Return [X, Y] of the center of cell containing provided text 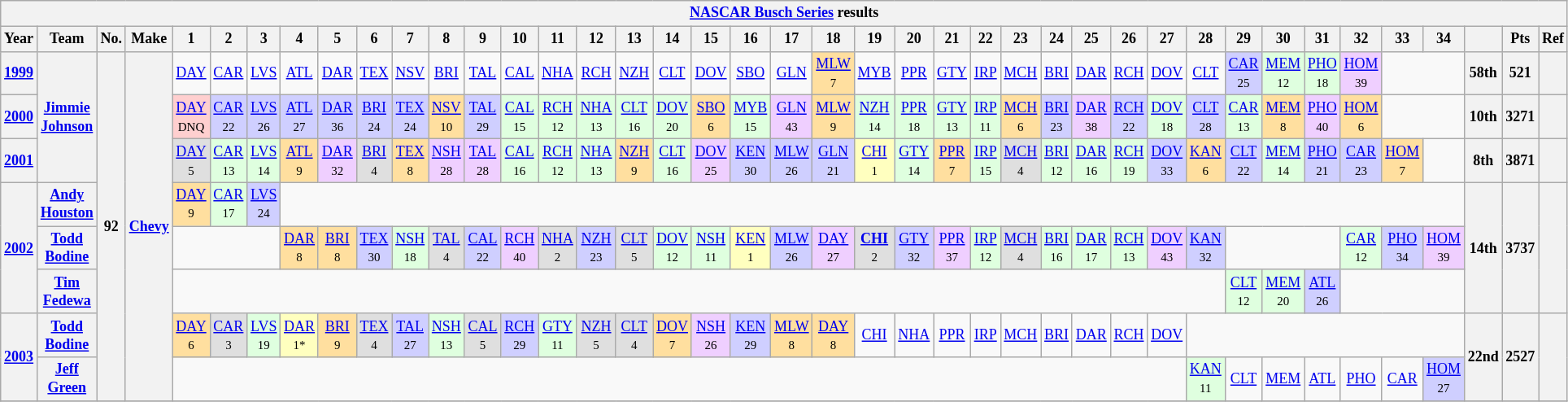
RCH19 [1129, 160]
NZH9 [634, 160]
RCH29 [520, 335]
GTY32 [914, 248]
GTY14 [914, 160]
GTY13 [952, 117]
CLT28 [1205, 117]
DOV43 [1167, 248]
NZH14 [874, 117]
9 [483, 39]
NSH26 [711, 335]
MCH6 [1021, 117]
6 [374, 39]
23 [1021, 39]
NZH23 [596, 248]
8th [1483, 160]
LVS26 [264, 117]
CAR23 [1361, 160]
3737 [1521, 247]
MEM14 [1283, 160]
DAY9 [191, 204]
DOV12 [673, 248]
12 [596, 39]
Chevy [149, 226]
TEX4 [374, 335]
Ref [1553, 39]
NSV [410, 73]
ATL9 [299, 160]
HOM6 [1361, 117]
BRI24 [374, 117]
2 [229, 39]
BRI8 [337, 248]
MLW8 [792, 335]
CAR3 [229, 335]
31 [1322, 39]
NHA2 [558, 248]
32 [1361, 39]
DAY [191, 73]
MLW9 [833, 117]
RCH22 [1129, 117]
PHO18 [1322, 73]
KAN32 [1205, 248]
DAY5 [191, 160]
DOV20 [673, 117]
4 [299, 39]
LVS24 [264, 204]
1 [191, 39]
10th [1483, 117]
PHO21 [1322, 160]
29 [1244, 39]
PHO40 [1322, 117]
CAR25 [1244, 73]
TAL27 [410, 335]
MEM20 [1283, 291]
PPR18 [914, 117]
521 [1521, 73]
KAN11 [1205, 379]
CAL5 [483, 335]
CAL15 [520, 117]
PHO [1361, 379]
Year [20, 39]
5 [337, 39]
No. [111, 39]
BRI23 [1057, 117]
17 [792, 39]
NZH5 [596, 335]
14 [673, 39]
BRI16 [1057, 248]
DAR17 [1091, 248]
2003 [20, 356]
BRI4 [374, 160]
20 [914, 39]
58th [1483, 73]
ATL26 [1322, 291]
MLW7 [833, 73]
MEM8 [1283, 117]
7 [410, 39]
CAL [520, 73]
BRI9 [337, 335]
CAL22 [483, 248]
DAR38 [1091, 117]
TEX30 [374, 248]
DAR36 [337, 117]
16 [751, 39]
SBO6 [711, 117]
TAL28 [483, 160]
33 [1402, 39]
Jeff Green [67, 379]
CAR12 [1361, 248]
LVS14 [264, 160]
2001 [20, 160]
2000 [20, 117]
3 [264, 39]
TAL4 [446, 248]
NASCAR Busch Series results [784, 13]
NSH18 [410, 248]
24 [1057, 39]
3271 [1521, 117]
GTY11 [558, 335]
18 [833, 39]
GLN [792, 73]
DAR8 [299, 248]
8 [446, 39]
DOV25 [711, 160]
IRP15 [986, 160]
HOM7 [1402, 160]
NSV10 [446, 117]
TEX24 [410, 117]
2527 [1521, 356]
PPR7 [952, 160]
28 [1205, 39]
CHI1 [874, 160]
RCH13 [1129, 248]
Make [149, 39]
RCH40 [520, 248]
TAL29 [483, 117]
MYB15 [751, 117]
KAN6 [1205, 160]
PHO34 [1402, 248]
BRI12 [1057, 160]
DOV33 [1167, 160]
PPR37 [952, 248]
1999 [20, 73]
CLT4 [634, 335]
CHI [874, 335]
GTY [952, 73]
CAL16 [520, 160]
30 [1283, 39]
CLT22 [1244, 160]
ATL27 [299, 117]
11 [558, 39]
TAL [483, 73]
13 [634, 39]
25 [1091, 39]
NSH28 [446, 160]
19 [874, 39]
Pts [1521, 39]
KEN1 [751, 248]
TEX [374, 73]
26 [1129, 39]
CLT5 [634, 248]
10 [520, 39]
TEX8 [410, 160]
DAYDNQ [191, 117]
Andy Houston [67, 204]
IRP12 [986, 248]
DOV7 [673, 335]
34 [1444, 39]
NZH [634, 73]
27 [1167, 39]
HOM27 [1444, 379]
Team [67, 39]
IRP11 [986, 117]
Tim Fedewa [67, 291]
LVS [264, 73]
92 [111, 226]
LVS19 [264, 335]
DAR1* [299, 335]
2002 [20, 247]
21 [952, 39]
MYB [874, 73]
22 [986, 39]
14th [1483, 247]
GLN21 [833, 160]
CLT12 [1244, 291]
DAR16 [1091, 160]
MEM12 [1283, 73]
15 [711, 39]
NSH11 [711, 248]
CHI2 [874, 248]
CAR22 [229, 117]
DAR32 [337, 160]
DAY27 [833, 248]
3871 [1521, 160]
DAY8 [833, 335]
DAY6 [191, 335]
CAR17 [229, 204]
MEM [1283, 379]
22nd [1483, 356]
KEN29 [751, 335]
KEN30 [751, 160]
SBO [751, 73]
DOV18 [1167, 117]
GLN43 [792, 117]
Jimmie Johnson [67, 117]
NSH13 [446, 335]
